Scan for the cell matching the given text and deliver its [x, y] coordinate at center. 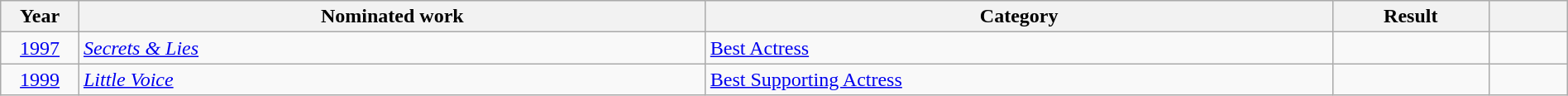
Secrets & Lies [392, 48]
1999 [40, 79]
Category [1019, 17]
Year [40, 17]
Little Voice [392, 79]
Nominated work [392, 17]
1997 [40, 48]
Result [1411, 17]
Best Supporting Actress [1019, 79]
Best Actress [1019, 48]
